Capture the cell that displays the provided text and extract its (x, y) central coordinate. 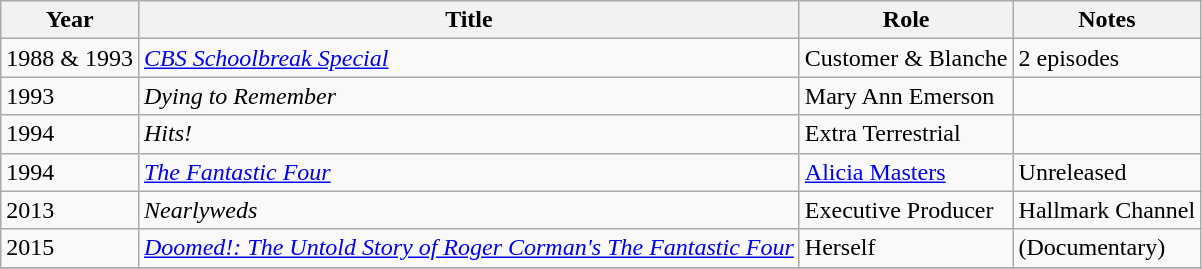
Unreleased (1107, 172)
2013 (70, 210)
Notes (1107, 20)
Mary Ann Emerson (906, 96)
CBS Schoolbreak Special (468, 58)
1988 & 1993 (70, 58)
Extra Terrestrial (906, 134)
Customer & Blanche (906, 58)
Dying to Remember (468, 96)
Title (468, 20)
Role (906, 20)
(Documentary) (1107, 248)
1993 (70, 96)
Nearlyweds (468, 210)
2015 (70, 248)
2 episodes (1107, 58)
Doomed!: The Untold Story of Roger Corman's The Fantastic Four (468, 248)
Alicia Masters (906, 172)
Year (70, 20)
Executive Producer (906, 210)
Hallmark Channel (1107, 210)
Hits! (468, 134)
Herself (906, 248)
The Fantastic Four (468, 172)
